Detect which cell encompasses the target text, then output its (X, Y) center coordinate. 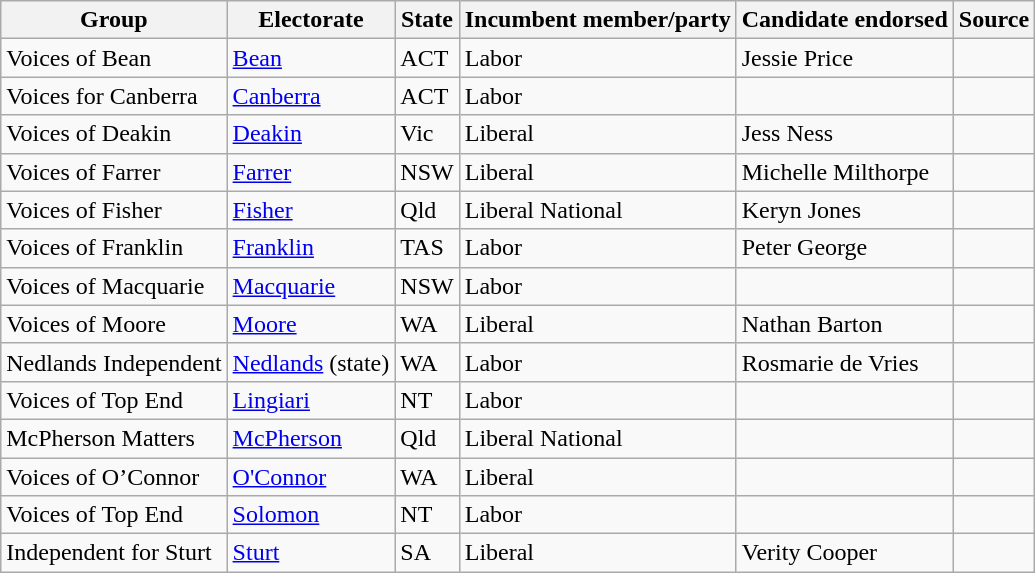
Independent for Sturt (114, 553)
Voices of Farrer (114, 172)
State (427, 20)
Verity Cooper (844, 553)
Group (114, 20)
Source (994, 20)
Moore (311, 324)
Voices of Moore (114, 324)
Canberra (311, 96)
Voices of Franklin (114, 248)
Candidate endorsed (844, 20)
Sturt (311, 553)
SA (427, 553)
Solomon (311, 515)
Michelle Milthorpe (844, 172)
Voices for Canberra (114, 96)
Deakin (311, 134)
Voices of Deakin (114, 134)
Bean (311, 58)
Voices of O’Connor (114, 477)
Keryn Jones (844, 210)
Voices of Fisher (114, 210)
Lingiari (311, 400)
Voices of Macquarie (114, 286)
Fisher (311, 210)
Incumbent member/party (598, 20)
O'Connor (311, 477)
Franklin (311, 248)
Jess Ness (844, 134)
Vic (427, 134)
Nedlands Independent (114, 362)
McPherson Matters (114, 438)
Nedlands (state) (311, 362)
Nathan Barton (844, 324)
Rosmarie de Vries (844, 362)
TAS (427, 248)
Farrer (311, 172)
McPherson (311, 438)
Peter George (844, 248)
Electorate (311, 20)
Macquarie (311, 286)
Voices of Bean (114, 58)
Jessie Price (844, 58)
